Provide the (X, Y) coordinate of the cell's center where the given text is located.  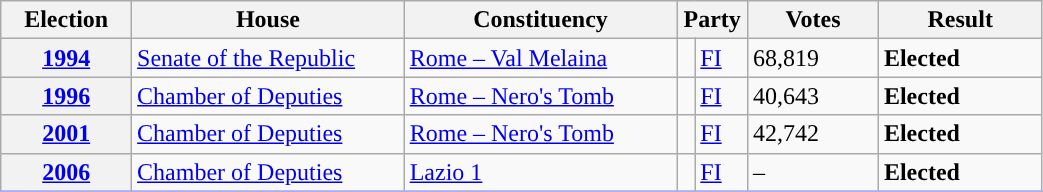
Rome – Val Melaina (540, 58)
1994 (66, 58)
42,742 (814, 134)
68,819 (814, 58)
Election (66, 20)
40,643 (814, 96)
Constituency (540, 20)
– (814, 172)
2001 (66, 134)
House (268, 20)
Senate of the Republic (268, 58)
Lazio 1 (540, 172)
Party (712, 20)
1996 (66, 96)
Votes (814, 20)
2006 (66, 172)
Result (960, 20)
